Return the (X, Y) coordinate for the center point of the cell that contains the specified text.  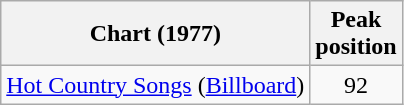
Hot Country Songs (Billboard) (156, 85)
Peakposition (356, 34)
92 (356, 85)
Chart (1977) (156, 34)
